Locate the cell with the specified text and output its (X, Y) center coordinate. 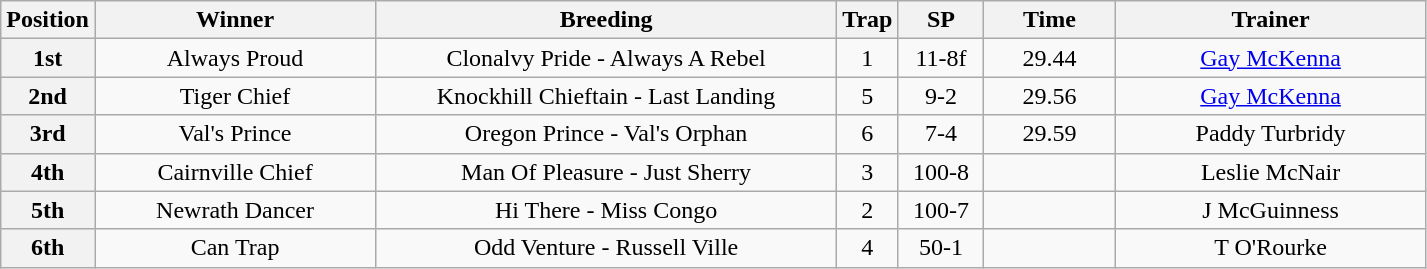
9-2 (941, 96)
Oregon Prince - Val's Orphan (606, 134)
29.56 (1050, 96)
29.44 (1050, 58)
Trap (868, 20)
J McGuinness (1270, 210)
Tiger Chief (234, 96)
2nd (48, 96)
7-4 (941, 134)
Paddy Turbridy (1270, 134)
100-8 (941, 172)
Val's Prince (234, 134)
4 (868, 248)
3rd (48, 134)
SP (941, 20)
Always Proud (234, 58)
1 (868, 58)
Man Of Pleasure - Just Sherry (606, 172)
50-1 (941, 248)
Knockhill Chieftain - Last Landing (606, 96)
Leslie McNair (1270, 172)
Can Trap (234, 248)
Trainer (1270, 20)
5th (48, 210)
Time (1050, 20)
Winner (234, 20)
100-7 (941, 210)
6th (48, 248)
Breeding (606, 20)
5 (868, 96)
Position (48, 20)
6 (868, 134)
1st (48, 58)
Hi There - Miss Congo (606, 210)
T O'Rourke (1270, 248)
11-8f (941, 58)
2 (868, 210)
3 (868, 172)
Newrath Dancer (234, 210)
Cairnville Chief (234, 172)
Odd Venture - Russell Ville (606, 248)
Clonalvy Pride - Always A Rebel (606, 58)
4th (48, 172)
29.59 (1050, 134)
